Pinpoint the cell where the given text exists, returning its (X, Y) midpoint coordinate. 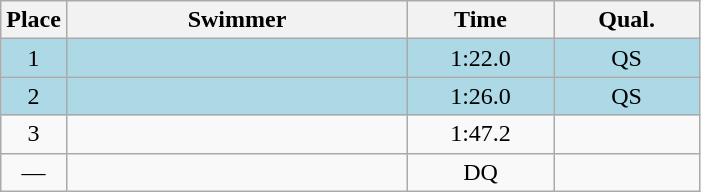
— (34, 172)
2 (34, 96)
Swimmer (236, 20)
1:47.2 (481, 134)
1 (34, 58)
3 (34, 134)
Time (481, 20)
1:26.0 (481, 96)
1:22.0 (481, 58)
Place (34, 20)
Qual. (627, 20)
DQ (481, 172)
